Scan for the cell matching the given text and deliver its (x, y) coordinate at center. 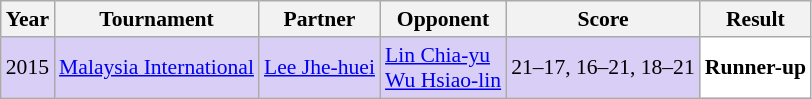
Tournament (156, 19)
Partner (320, 19)
Runner-up (756, 68)
Lin Chia-yu Wu Hsiao-lin (443, 68)
2015 (28, 68)
Opponent (443, 19)
Malaysia International (156, 68)
Year (28, 19)
Score (603, 19)
Lee Jhe-huei (320, 68)
Result (756, 19)
21–17, 16–21, 18–21 (603, 68)
